Provide the [X, Y] coordinate of the cell's center where the given text is located.  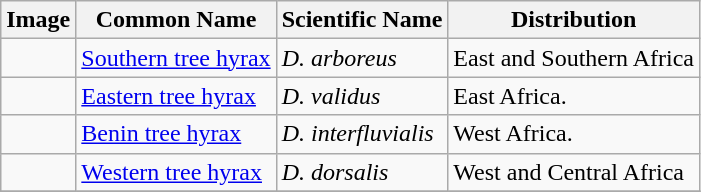
West Africa. [574, 134]
D. arboreus [362, 58]
East and Southern Africa [574, 58]
D. validus [362, 96]
Eastern tree hyrax [176, 96]
Western tree hyrax [176, 172]
Scientific Name [362, 20]
Southern tree hyrax [176, 58]
Image [38, 20]
Common Name [176, 20]
West and Central Africa [574, 172]
Benin tree hyrax [176, 134]
D. dorsalis [362, 172]
East Africa. [574, 96]
Distribution [574, 20]
D. interfluvialis [362, 134]
